Find where the given text appears and provide that cell's center as (x, y) coordinate. 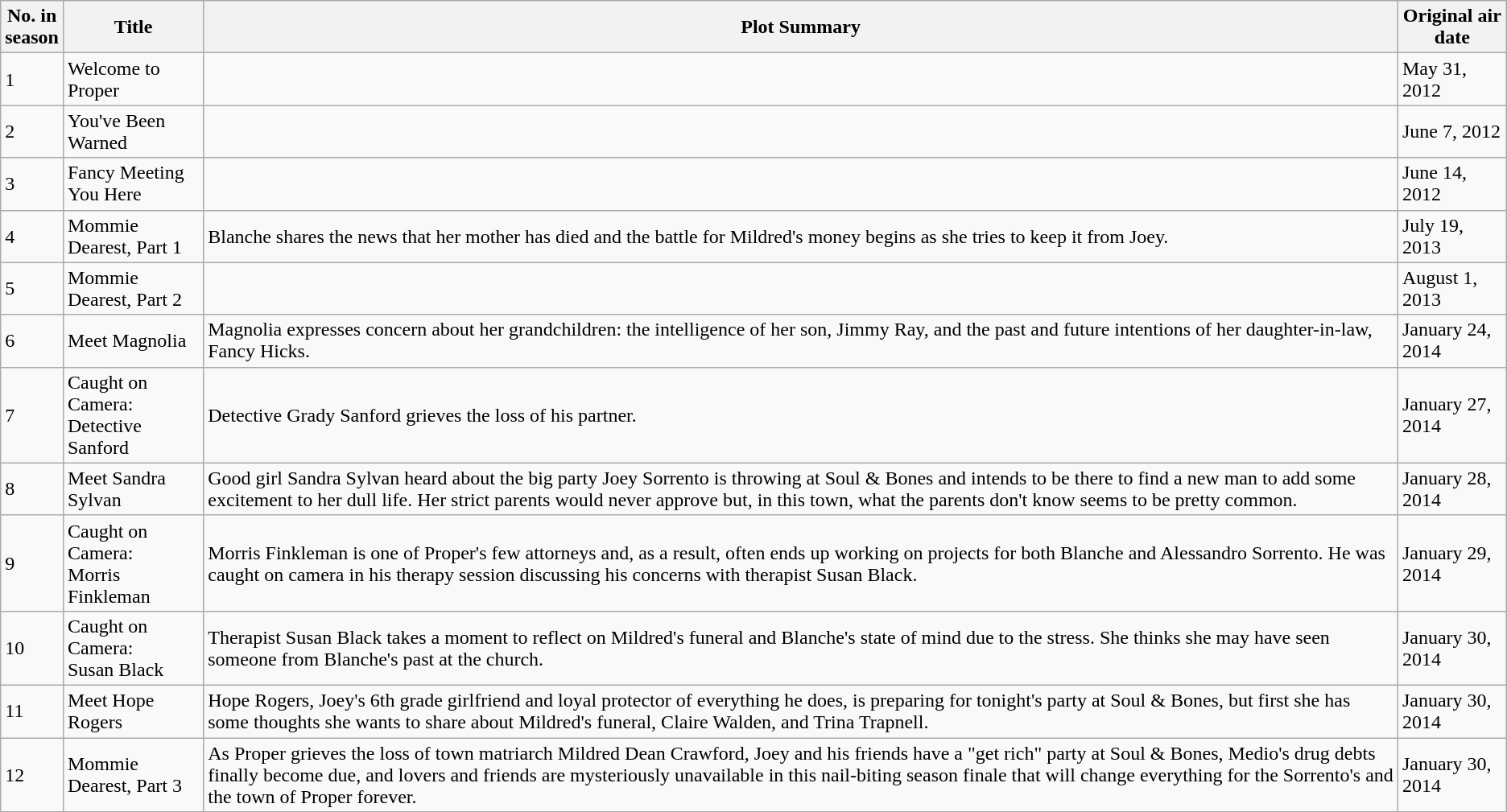
5 (32, 288)
August 1, 2013 (1452, 288)
January 27, 2014 (1452, 415)
Caught on Camera:Morris Finkleman (133, 563)
Mommie Dearest, Part 1 (133, 237)
June 14, 2012 (1452, 183)
January 28, 2014 (1452, 489)
3 (32, 183)
May 31, 2012 (1452, 79)
9 (32, 563)
8 (32, 489)
Caught on Camera:Susan Black (133, 648)
2 (32, 132)
1 (32, 79)
Title (133, 27)
No. inseason (32, 27)
10 (32, 648)
4 (32, 237)
July 19, 2013 (1452, 237)
Detective Grady Sanford grieves the loss of his partner. (801, 415)
11 (32, 711)
January 29, 2014 (1452, 563)
Plot Summary (801, 27)
Blanche shares the news that her mother has died and the battle for Mildred's money begins as she tries to keep it from Joey. (801, 237)
Mommie Dearest, Part 3 (133, 774)
12 (32, 774)
Meet Sandra Sylvan (133, 489)
You've Been Warned (133, 132)
Welcome to Proper (133, 79)
Fancy Meeting You Here (133, 183)
Caught on Camera:Detective Sanford (133, 415)
Original air date (1452, 27)
January 24, 2014 (1452, 341)
June 7, 2012 (1452, 132)
Meet Magnolia (133, 341)
6 (32, 341)
Mommie Dearest, Part 2 (133, 288)
7 (32, 415)
Meet Hope Rogers (133, 711)
